Pinpoint the cell where the given text exists, returning its [X, Y] midpoint coordinate. 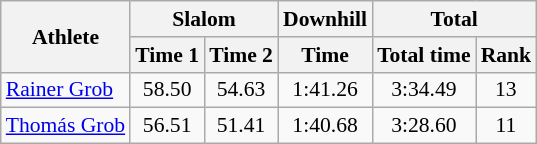
Athlete [66, 36]
Time 1 [167, 55]
58.50 [167, 90]
Time [325, 55]
Rank [506, 55]
1:40.68 [325, 126]
Rainer Grob [66, 90]
3:34.49 [424, 90]
Total [454, 19]
54.63 [241, 90]
Downhill [325, 19]
3:28.60 [424, 126]
Slalom [204, 19]
1:41.26 [325, 90]
13 [506, 90]
51.41 [241, 126]
Time 2 [241, 55]
Total time [424, 55]
56.51 [167, 126]
11 [506, 126]
Thomás Grob [66, 126]
